Scan for the cell matching the given text and deliver its [X, Y] coordinate at center. 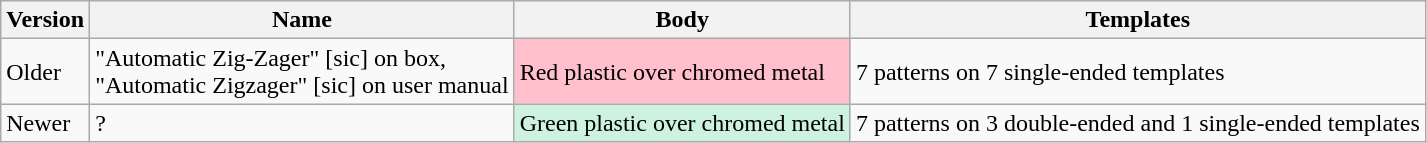
"Automatic Zig-Zager" [sic] on box,"Automatic Zigzager" [sic] on user manual [302, 72]
Red plastic over chromed metal [682, 72]
7 patterns on 3 double-ended and 1 single-ended templates [1138, 123]
Version [46, 20]
? [302, 123]
Older [46, 72]
Green plastic over chromed metal [682, 123]
Body [682, 20]
7 patterns on 7 single-ended templates [1138, 72]
Newer [46, 123]
Templates [1138, 20]
Name [302, 20]
